Return the (X, Y) coordinate for the center point of the cell that contains the specified text.  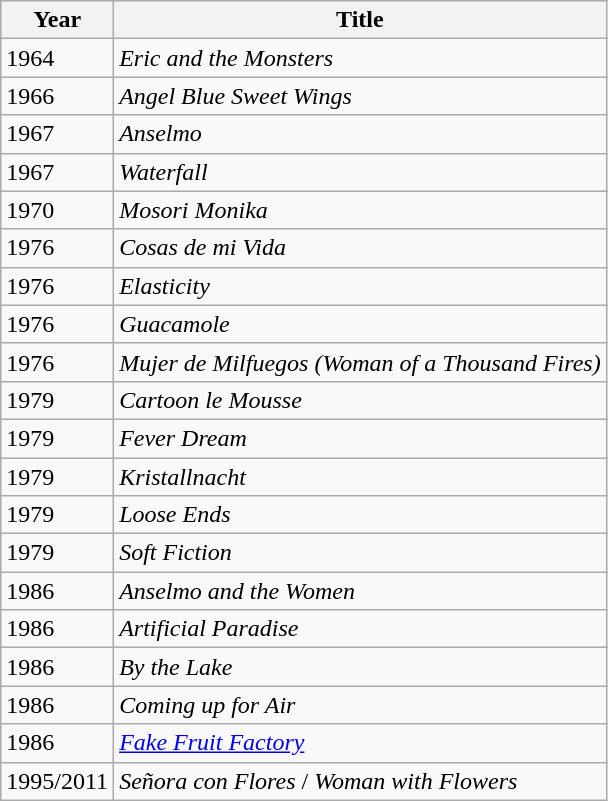
Fake Fruit Factory (360, 743)
Year (58, 20)
Angel Blue Sweet Wings (360, 96)
Fever Dream (360, 438)
Anselmo and the Women (360, 591)
Kristallnacht (360, 477)
1964 (58, 58)
Elasticity (360, 286)
1995/2011 (58, 781)
Coming up for Air (360, 705)
1970 (58, 210)
Guacamole (360, 324)
By the Lake (360, 667)
Soft Fiction (360, 553)
Cosas de mi Vida (360, 248)
Cartoon le Mousse (360, 400)
Eric and the Monsters (360, 58)
Title (360, 20)
Señora con Flores / Woman with Flowers (360, 781)
Mosori Monika (360, 210)
1966 (58, 96)
Loose Ends (360, 515)
Waterfall (360, 172)
Artificial Paradise (360, 629)
Anselmo (360, 134)
Mujer de Milfuegos (Woman of a Thousand Fires) (360, 362)
